Provide the [X, Y] coordinate of the cell's center where the given text is located.  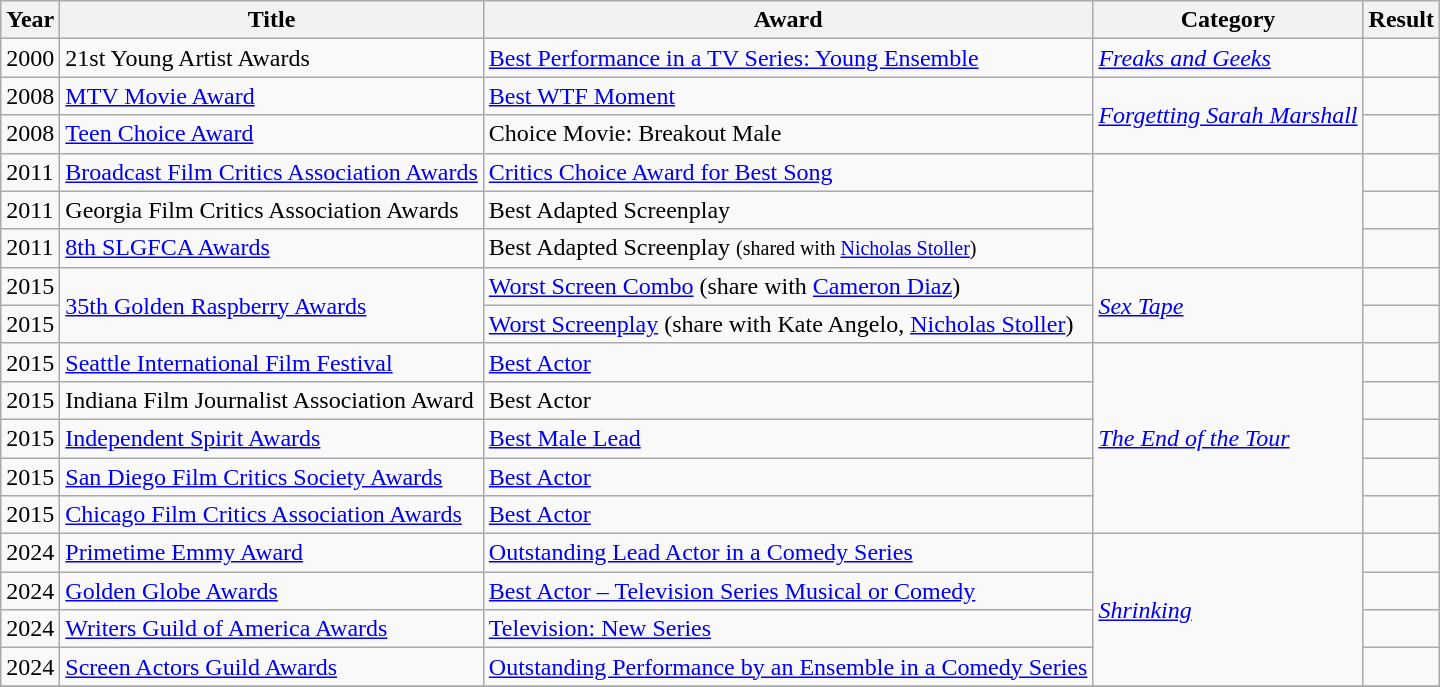
Forgetting Sarah Marshall [1228, 115]
Teen Choice Award [272, 134]
8th SLGFCA Awards [272, 248]
Freaks and Geeks [1228, 58]
Title [272, 20]
Choice Movie: Breakout Male [788, 134]
Worst Screenplay (share with Kate Angelo, Nicholas Stoller) [788, 324]
Sex Tape [1228, 305]
Primetime Emmy Award [272, 553]
Writers Guild of America Awards [272, 629]
Shrinking [1228, 610]
Outstanding Performance by an Ensemble in a Comedy Series [788, 667]
Best WTF Moment [788, 96]
Year [30, 20]
MTV Movie Award [272, 96]
The End of the Tour [1228, 438]
Georgia Film Critics Association Awards [272, 210]
Best Performance in a TV Series: Young Ensemble [788, 58]
Television: New Series [788, 629]
Seattle International Film Festival [272, 362]
21st Young Artist Awards [272, 58]
35th Golden Raspberry Awards [272, 305]
Outstanding Lead Actor in a Comedy Series [788, 553]
Best Male Lead [788, 438]
Broadcast Film Critics Association Awards [272, 172]
Result [1401, 20]
Award [788, 20]
Indiana Film Journalist Association Award [272, 400]
Screen Actors Guild Awards [272, 667]
Independent Spirit Awards [272, 438]
San Diego Film Critics Society Awards [272, 477]
2000 [30, 58]
Worst Screen Combo (share with Cameron Diaz) [788, 286]
Best Adapted Screenplay (shared with Nicholas Stoller) [788, 248]
Chicago Film Critics Association Awards [272, 515]
Critics Choice Award for Best Song [788, 172]
Category [1228, 20]
Best Adapted Screenplay [788, 210]
Best Actor – Television Series Musical or Comedy [788, 591]
Golden Globe Awards [272, 591]
